Detect which cell encompasses the target text, then output its [x, y] center coordinate. 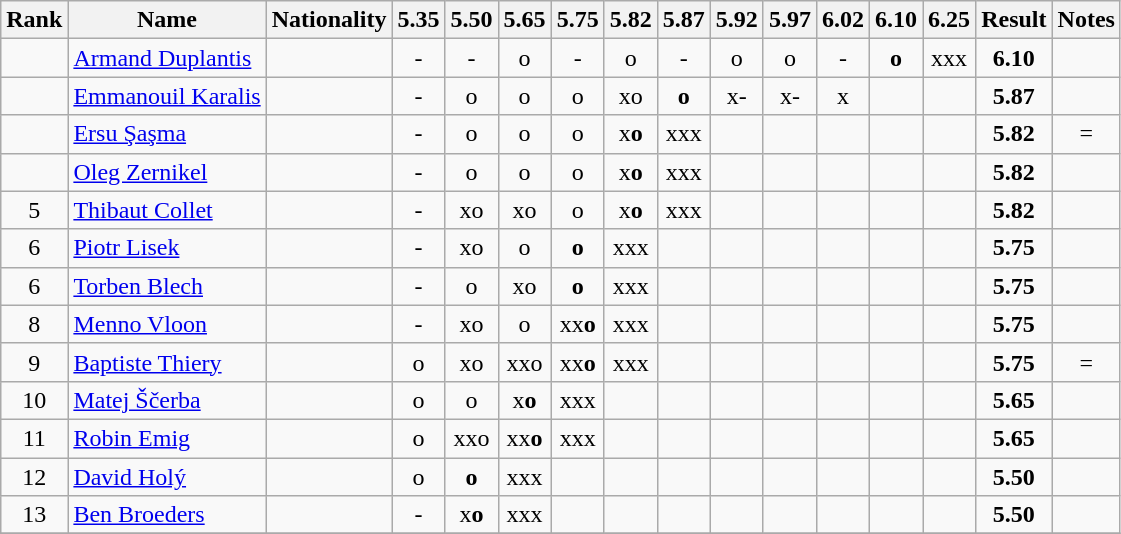
5.97 [790, 20]
Piotr Lisek [167, 248]
Baptiste Thiery [167, 362]
Menno Vloon [167, 324]
Oleg Zernikel [167, 172]
Notes [1086, 20]
8 [34, 324]
Robin Emig [167, 438]
David Holý [167, 477]
5.35 [418, 20]
5.92 [736, 20]
Armand Duplantis [167, 58]
Ben Broeders [167, 515]
Thibaut Collet [167, 210]
Ersu Şaşma [167, 134]
Torben Blech [167, 286]
13 [34, 515]
9 [34, 362]
11 [34, 438]
Result [1014, 20]
6.25 [950, 20]
6.02 [842, 20]
5 [34, 210]
10 [34, 400]
Emmanouil Karalis [167, 96]
Name [167, 20]
x [842, 96]
12 [34, 477]
Nationality [329, 20]
Matej Ščerba [167, 400]
Rank [34, 20]
